Locate the cell with the specified text and output its [x, y] center coordinate. 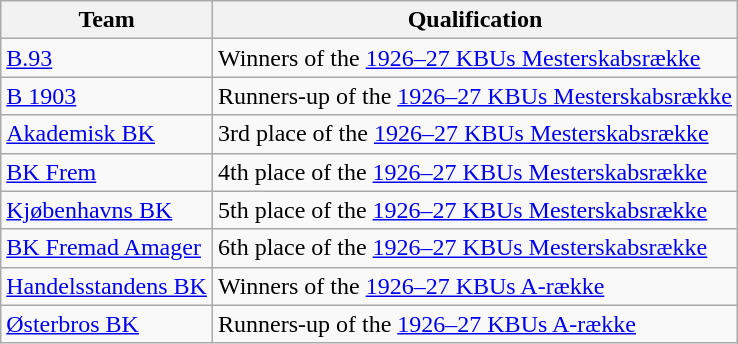
4th place of the 1926–27 KBUs Mesterskabsrække [474, 172]
Runners-up of the 1926–27 KBUs A-række [474, 324]
B.93 [107, 58]
Handelsstandens BK [107, 286]
Kjøbenhavns BK [107, 210]
Team [107, 20]
6th place of the 1926–27 KBUs Mesterskabsrække [474, 248]
5th place of the 1926–27 KBUs Mesterskabsrække [474, 210]
Winners of the 1926–27 KBUs Mesterskabsrække [474, 58]
3rd place of the 1926–27 KBUs Mesterskabsrække [474, 134]
BK Fremad Amager [107, 248]
Østerbros BK [107, 324]
Qualification [474, 20]
Winners of the 1926–27 KBUs A-række [474, 286]
B 1903 [107, 96]
BK Frem [107, 172]
Runners-up of the 1926–27 KBUs Mesterskabsrække [474, 96]
Akademisk BK [107, 134]
